For the text-containing cell, return its midpoint in (X, Y) coordinate format. 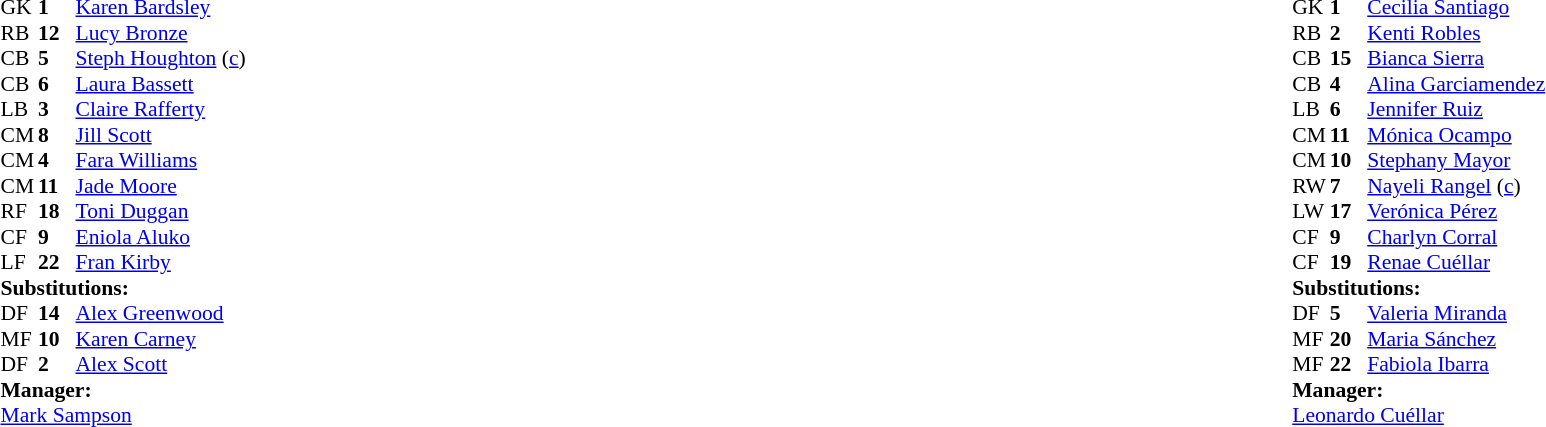
8 (57, 135)
RF (19, 211)
Toni Duggan (161, 211)
Jennifer Ruiz (1456, 109)
Mónica Ocampo (1456, 135)
Valeria Miranda (1456, 313)
Fran Kirby (161, 263)
7 (1349, 186)
Karen Carney (161, 339)
Alex Scott (161, 365)
Verónica Pérez (1456, 211)
14 (57, 313)
Jill Scott (161, 135)
19 (1349, 263)
LW (1311, 211)
Claire Rafferty (161, 109)
18 (57, 211)
RW (1311, 186)
Alina Garciamendez (1456, 84)
15 (1349, 59)
Steph Houghton (c) (161, 59)
Kenti Robles (1456, 33)
Alex Greenwood (161, 313)
Maria Sánchez (1456, 339)
Eniola Aluko (161, 237)
Fabiola Ibarra (1456, 365)
17 (1349, 211)
Laura Bassett (161, 84)
Stephany Mayor (1456, 161)
Charlyn Corral (1456, 237)
20 (1349, 339)
12 (57, 33)
Fara Williams (161, 161)
Lucy Bronze (161, 33)
Renae Cuéllar (1456, 263)
Bianca Sierra (1456, 59)
3 (57, 109)
Nayeli Rangel (c) (1456, 186)
Jade Moore (161, 186)
LF (19, 263)
